For the text-containing cell, return its midpoint in [X, Y] coordinate format. 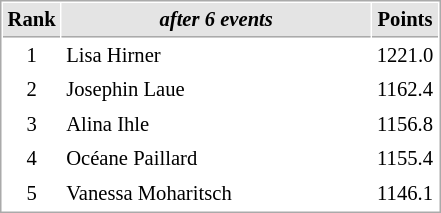
5 [32, 194]
3 [32, 124]
1156.8 [405, 124]
1 [32, 56]
Points [405, 20]
2 [32, 90]
Josephin Laue [216, 90]
1162.4 [405, 90]
Lisa Hirner [216, 56]
after 6 events [216, 20]
Océane Paillard [216, 158]
1146.1 [405, 194]
Alina Ihle [216, 124]
Rank [32, 20]
1221.0 [405, 56]
1155.4 [405, 158]
4 [32, 158]
Vanessa Moharitsch [216, 194]
